Output the (X, Y) coordinate of the center of the cell containing the given text.  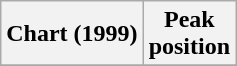
Peakposition (189, 34)
Chart (1999) (72, 34)
